From the cell containing the given text, extract its center point as [x, y] coordinate. 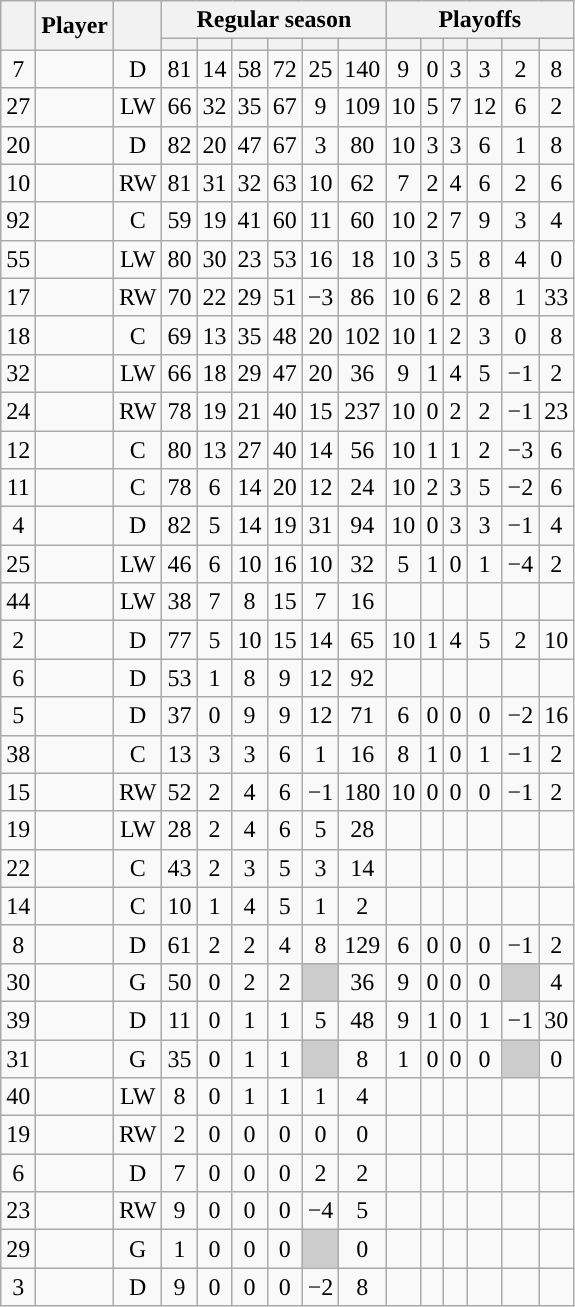
56 [362, 449]
72 [284, 69]
77 [180, 640]
Regular season [274, 20]
71 [362, 716]
Playoffs [480, 20]
61 [180, 944]
63 [284, 183]
94 [362, 526]
129 [362, 944]
55 [18, 259]
21 [250, 411]
39 [18, 1020]
69 [180, 335]
50 [180, 982]
86 [362, 297]
237 [362, 411]
33 [556, 297]
109 [362, 107]
43 [180, 868]
180 [362, 792]
41 [250, 221]
62 [362, 183]
51 [284, 297]
59 [180, 221]
17 [18, 297]
37 [180, 716]
52 [180, 792]
70 [180, 297]
Player [75, 26]
140 [362, 69]
102 [362, 335]
46 [180, 564]
65 [362, 640]
44 [18, 602]
58 [250, 69]
